Find where the given text appears and provide that cell's center as [X, Y] coordinate. 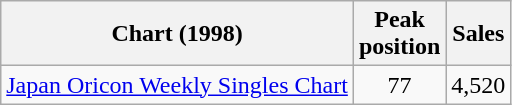
4,520 [478, 85]
Sales [478, 34]
Chart (1998) [178, 34]
Japan Oricon Weekly Singles Chart [178, 85]
Peakposition [399, 34]
77 [399, 85]
